Locate the cell with the specified text and output its (x, y) center coordinate. 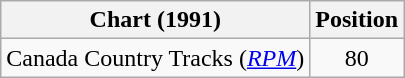
Position (357, 20)
Canada Country Tracks (RPM) (156, 58)
Chart (1991) (156, 20)
80 (357, 58)
